Scan for the cell matching the given text and deliver its [x, y] coordinate at center. 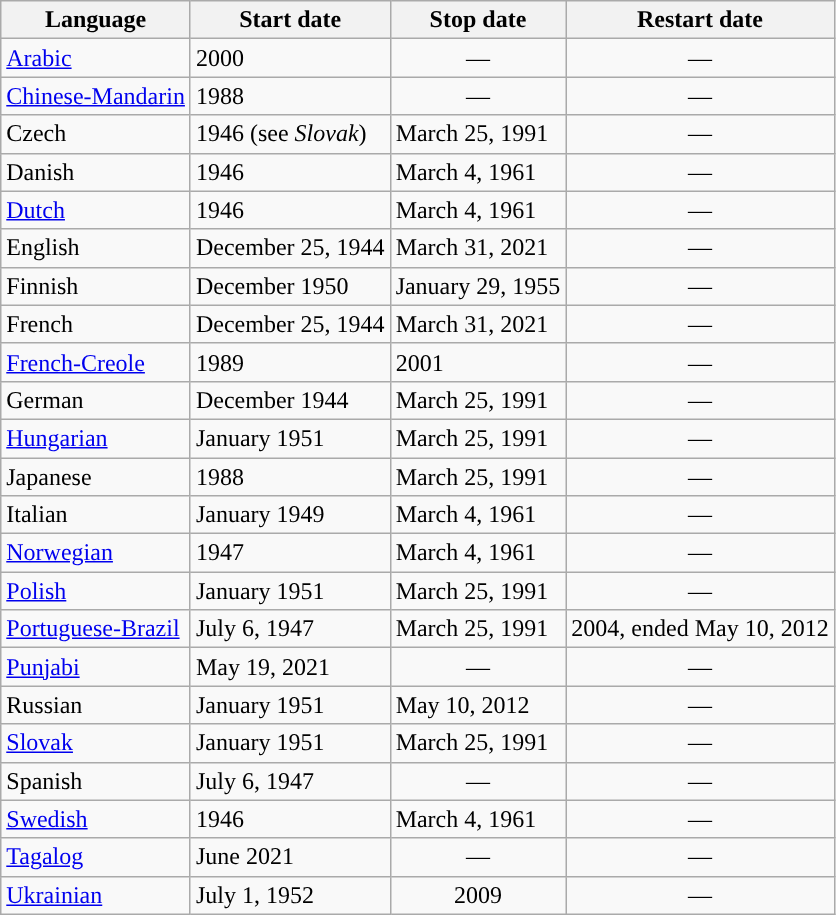
Danish [96, 172]
1989 [290, 362]
Tagalog [96, 857]
Language [96, 20]
Start date [290, 20]
English [96, 248]
1946 (see Slovak) [290, 134]
Ukrainian [96, 895]
French-Creole [96, 362]
2009 [478, 895]
2004, ended May 10, 2012 [700, 629]
July 1, 1952 [290, 895]
December 1950 [290, 286]
Polish [96, 591]
Norwegian [96, 553]
Czech [96, 134]
May 10, 2012 [478, 705]
Chinese-Mandarin [96, 96]
December 1944 [290, 400]
Punjabi [96, 667]
Swedish [96, 819]
German [96, 400]
Portuguese-Brazil [96, 629]
Dutch [96, 210]
January 29, 1955 [478, 286]
Slovak [96, 743]
French [96, 324]
Italian [96, 515]
Russian [96, 705]
Finnish [96, 286]
2000 [290, 58]
June 2021 [290, 857]
January 1949 [290, 515]
Spanish [96, 781]
2001 [478, 362]
1947 [290, 553]
Stop date [478, 20]
Japanese [96, 477]
Hungarian [96, 438]
Arabic [96, 58]
May 19, 2021 [290, 667]
Restart date [700, 20]
